Locate the cell with the specified text and output its (x, y) center coordinate. 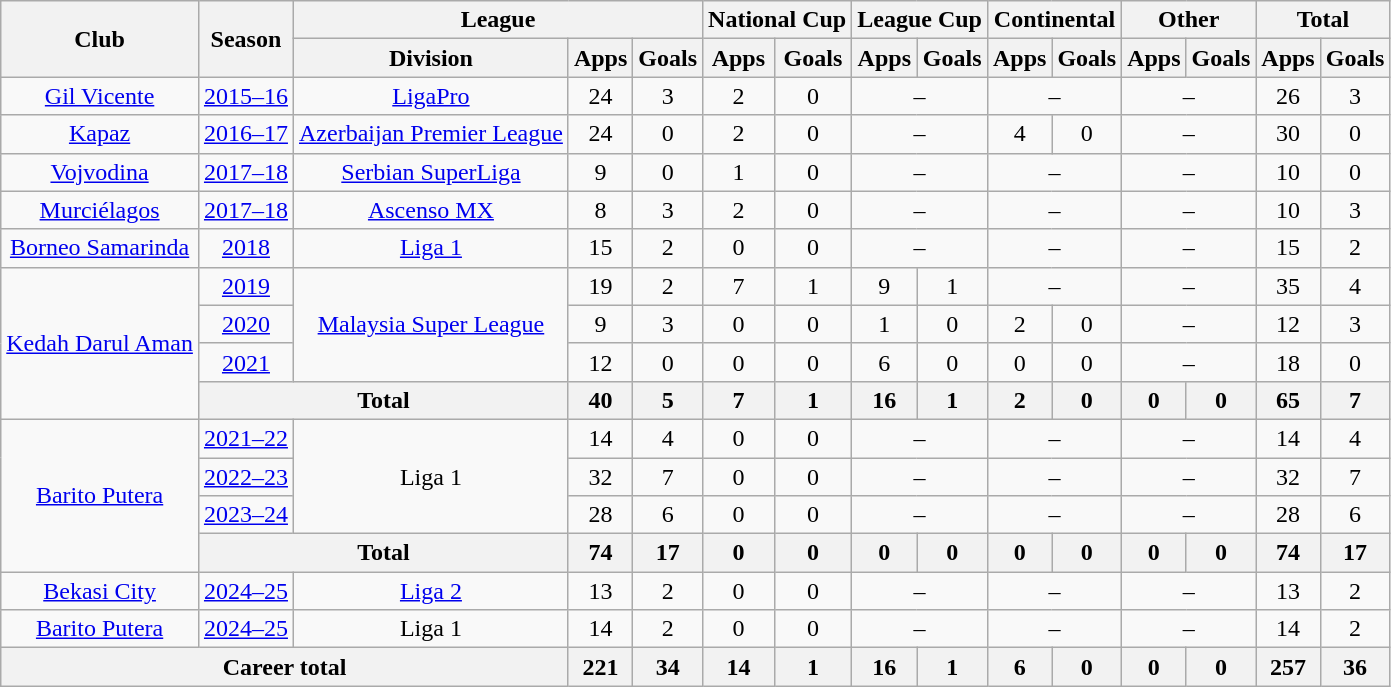
40 (600, 400)
National Cup (778, 20)
2021 (246, 362)
Ascenso MX (430, 210)
Continental (1054, 20)
2022–23 (246, 477)
19 (600, 286)
Borneo Samarinda (100, 248)
34 (668, 667)
30 (1288, 134)
2016–17 (246, 134)
8 (600, 210)
Kedah Darul Aman (100, 343)
2023–24 (246, 515)
Club (100, 39)
65 (1288, 400)
Liga 2 (430, 591)
Season (246, 39)
5 (668, 400)
LigaPro (430, 96)
Kapaz (100, 134)
Division (430, 58)
Bekasi City (100, 591)
2015–16 (246, 96)
Azerbaijan Premier League (430, 134)
Serbian SuperLiga (430, 172)
Gil Vicente (100, 96)
26 (1288, 96)
2021–22 (246, 438)
Malaysia Super League (430, 324)
Career total (285, 667)
Vojvodina (100, 172)
36 (1355, 667)
2020 (246, 324)
35 (1288, 286)
League Cup (920, 20)
257 (1288, 667)
2019 (246, 286)
Other (1189, 20)
221 (600, 667)
18 (1288, 362)
League (498, 20)
2018 (246, 248)
Murciélagos (100, 210)
